Extract the [X, Y] coordinate from the center of the cell holding the provided text.  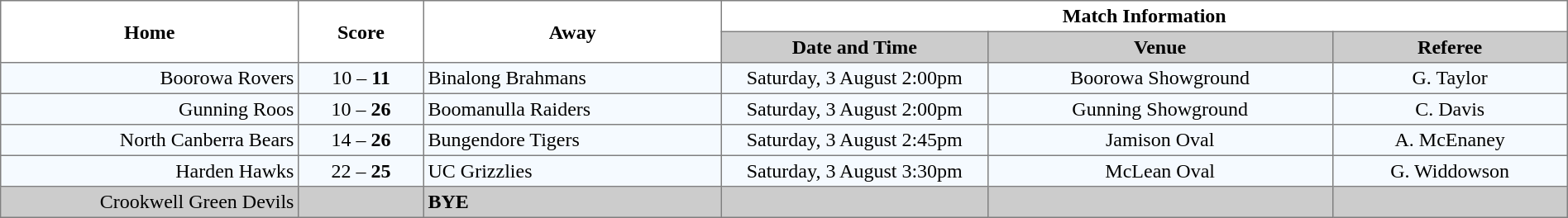
Bungendore Tigers [572, 140]
North Canberra Bears [150, 140]
Date and Time [854, 47]
Crookwell Green Devils [150, 202]
22 – 25 [361, 171]
Boorowa Rovers [150, 78]
Score [361, 31]
Saturday, 3 August 3:30pm [854, 171]
10 – 26 [361, 109]
BYE [572, 202]
A. McEnaney [1450, 140]
Home [150, 31]
10 – 11 [361, 78]
Away [572, 31]
G. Taylor [1450, 78]
Referee [1450, 47]
Venue [1159, 47]
Boorowa Showground [1159, 78]
14 – 26 [361, 140]
G. Widdowson [1450, 171]
Boomanulla Raiders [572, 109]
Match Information [1145, 17]
Binalong Brahmans [572, 78]
Saturday, 3 August 2:45pm [854, 140]
Gunning Showground [1159, 109]
Gunning Roos [150, 109]
UC Grizzlies [572, 171]
Harden Hawks [150, 171]
C. Davis [1450, 109]
McLean Oval [1159, 171]
Jamison Oval [1159, 140]
